Determine the [x, y] coordinate at the center of the cell enclosing the given text.  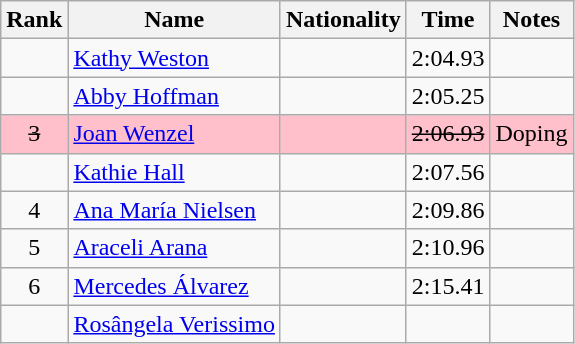
Kathy Weston [174, 58]
Rosângela Verissimo [174, 324]
2:05.25 [448, 96]
Name [174, 20]
2:07.56 [448, 172]
Kathie Hall [174, 172]
2:09.86 [448, 210]
Araceli Arana [174, 248]
2:15.41 [448, 286]
2:04.93 [448, 58]
6 [34, 286]
5 [34, 248]
2:06.93 [448, 134]
Nationality [343, 20]
3 [34, 134]
4 [34, 210]
Abby Hoffman [174, 96]
Ana María Nielsen [174, 210]
Time [448, 20]
2:10.96 [448, 248]
Rank [34, 20]
Doping [532, 134]
Notes [532, 20]
Mercedes Álvarez [174, 286]
Joan Wenzel [174, 134]
